Capture the cell that displays the provided text and extract its [X, Y] central coordinate. 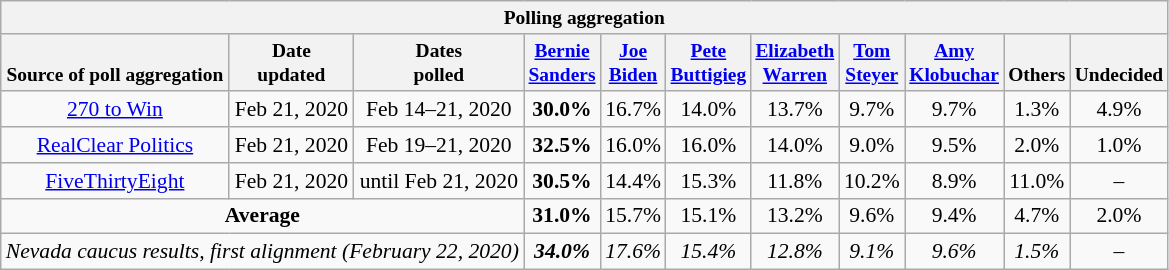
13.2% [795, 216]
17.6% [633, 252]
32.5% [562, 145]
31.0% [562, 216]
30.0% [562, 110]
8.9% [954, 181]
9.0% [872, 145]
4.7% [1037, 216]
BernieSanders [562, 62]
PeteButtigieg [708, 62]
Others [1037, 62]
Feb 19–21, 2020 [439, 145]
1.5% [1037, 252]
11.8% [795, 181]
14.4% [633, 181]
34.0% [562, 252]
15.4% [708, 252]
9.4% [954, 216]
15.1% [708, 216]
FiveThirtyEight [115, 181]
15.3% [708, 181]
TomSteyer [872, 62]
Datespolled [439, 62]
11.0% [1037, 181]
1.3% [1037, 110]
ElizabethWarren [795, 62]
Feb 14–21, 2020 [439, 110]
1.0% [1119, 145]
until Feb 21, 2020 [439, 181]
AmyKlobuchar [954, 62]
JoeBiden [633, 62]
16.7% [633, 110]
270 to Win [115, 110]
Average [262, 216]
9.5% [954, 145]
Undecided [1119, 62]
Nevada caucus results, first alignment (February 22, 2020) [262, 252]
Polling aggregation [584, 18]
10.2% [872, 181]
4.9% [1119, 110]
9.1% [872, 252]
30.5% [562, 181]
RealClear Politics [115, 145]
Source of poll aggregation [115, 62]
13.7% [795, 110]
12.8% [795, 252]
Dateupdated [292, 62]
15.7% [633, 216]
